Output the (X, Y) coordinate of the center of the cell containing the given text.  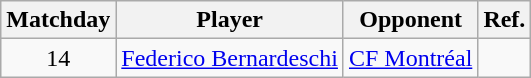
Ref. (504, 20)
Player (230, 20)
CF Montréal (410, 58)
14 (58, 58)
Federico Bernardeschi (230, 58)
Opponent (410, 20)
Matchday (58, 20)
